Determine the [X, Y] coordinate at the center of the cell enclosing the given text.  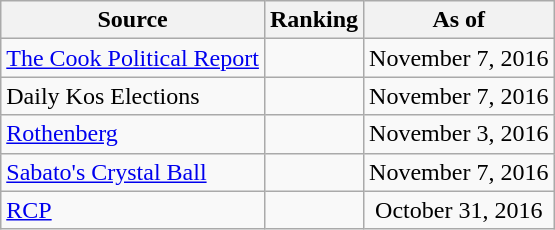
Rothenberg [133, 134]
Sabato's Crystal Ball [133, 172]
October 31, 2016 [459, 210]
Ranking [314, 20]
As of [459, 20]
November 3, 2016 [459, 134]
Daily Kos Elections [133, 96]
Source [133, 20]
The Cook Political Report [133, 58]
RCP [133, 210]
